Capture the cell that displays the provided text and extract its (x, y) central coordinate. 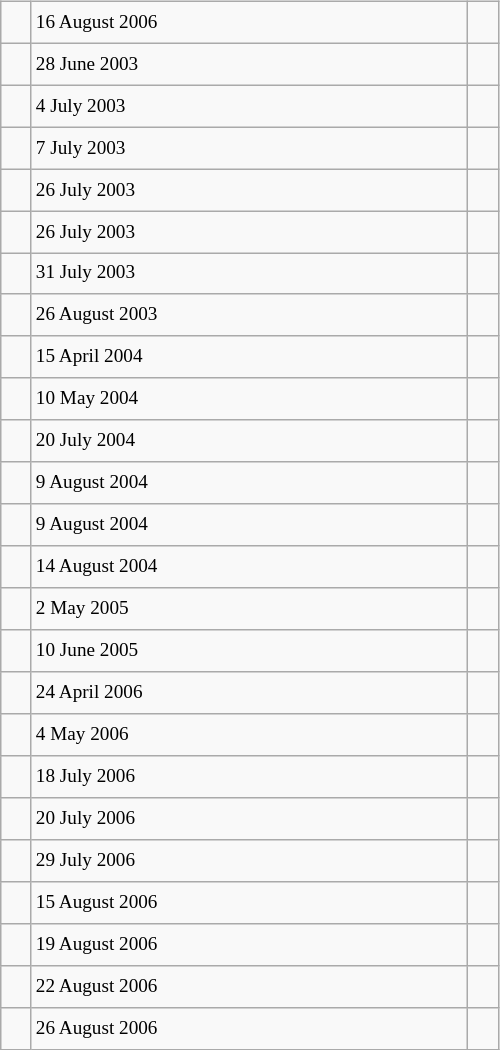
18 July 2006 (250, 777)
14 August 2004 (250, 567)
4 July 2003 (250, 106)
15 April 2004 (250, 357)
20 July 2004 (250, 441)
26 August 2006 (250, 1028)
2 May 2005 (250, 609)
29 July 2006 (250, 861)
19 August 2006 (250, 944)
15 August 2006 (250, 902)
28 June 2003 (250, 64)
16 August 2006 (250, 22)
26 August 2003 (250, 315)
10 May 2004 (250, 399)
7 July 2003 (250, 148)
22 August 2006 (250, 986)
4 May 2006 (250, 735)
24 April 2006 (250, 693)
20 July 2006 (250, 819)
10 June 2005 (250, 651)
31 July 2003 (250, 274)
